Scan for the cell matching the given text and deliver its (X, Y) coordinate at center. 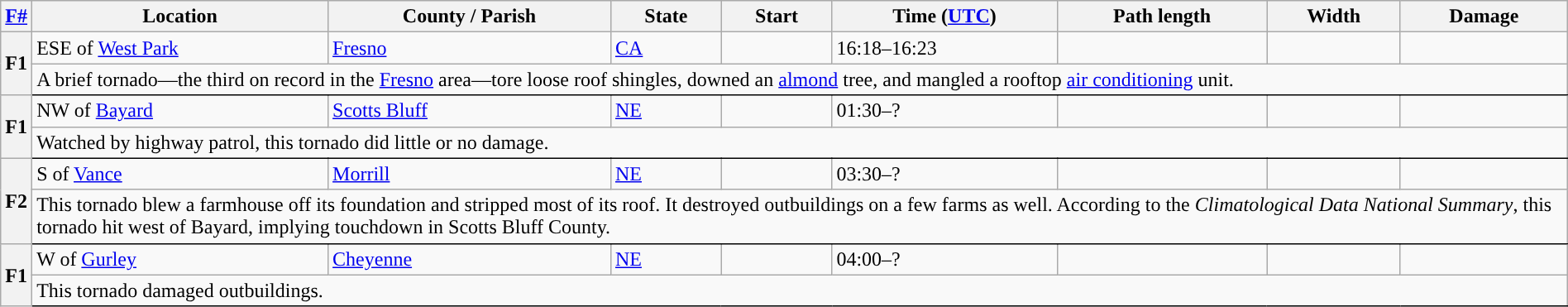
ESE of West Park (180, 48)
W of Gurley (180, 259)
16:18–16:23 (944, 48)
Path length (1162, 17)
01:30–? (944, 111)
Damage (1484, 17)
Watched by highway patrol, this tornado did little or no damage. (801, 142)
State (666, 17)
County / Parish (470, 17)
03:30–? (944, 174)
NW of Bayard (180, 111)
F2 (17, 200)
This tornado damaged outbuildings. (801, 290)
F# (17, 17)
Start (777, 17)
CA (666, 48)
Width (1333, 17)
A brief tornado—the third on record in the Fresno area—tore loose roof shingles, downed an almond tree, and mangled a rooftop air conditioning unit. (801, 79)
04:00–? (944, 259)
Time (UTC) (944, 17)
Location (180, 17)
Fresno (470, 48)
Scotts Bluff (470, 111)
Cheyenne (470, 259)
Morrill (470, 174)
S of Vance (180, 174)
